Detect which cell encompasses the target text, then output its [X, Y] center coordinate. 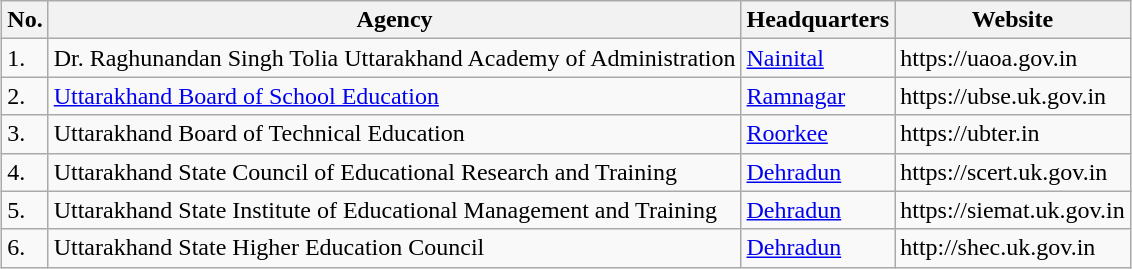
No. [25, 20]
https://uaoa.gov.in [1013, 58]
Agency [394, 20]
Roorkee [818, 134]
https://ubter.in [1013, 134]
http://shec.uk.gov.in [1013, 248]
https://ubse.uk.gov.in [1013, 96]
https://siemat.uk.gov.in [1013, 210]
https://scert.uk.gov.in [1013, 172]
Ramnagar [818, 96]
Uttarakhand State Council of Educational Research and Training [394, 172]
5. [25, 210]
Headquarters [818, 20]
1. [25, 58]
Nainital [818, 58]
4. [25, 172]
2. [25, 96]
6. [25, 248]
Website [1013, 20]
3. [25, 134]
Uttarakhand Board of Technical Education [394, 134]
Uttarakhand State Institute of Educational Management and Training [394, 210]
Dr. Raghunandan Singh Tolia Uttarakhand Academy of Administration [394, 58]
Uttarakhand State Higher Education Council [394, 248]
Uttarakhand Board of School Education [394, 96]
